Scan for the cell matching the given text and deliver its (X, Y) coordinate at center. 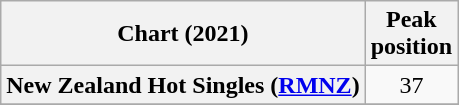
Chart (2021) (183, 34)
New Zealand Hot Singles (RMNZ) (183, 85)
37 (411, 85)
Peakposition (411, 34)
